Provide the [X, Y] coordinate of the cell's center where the given text is located.  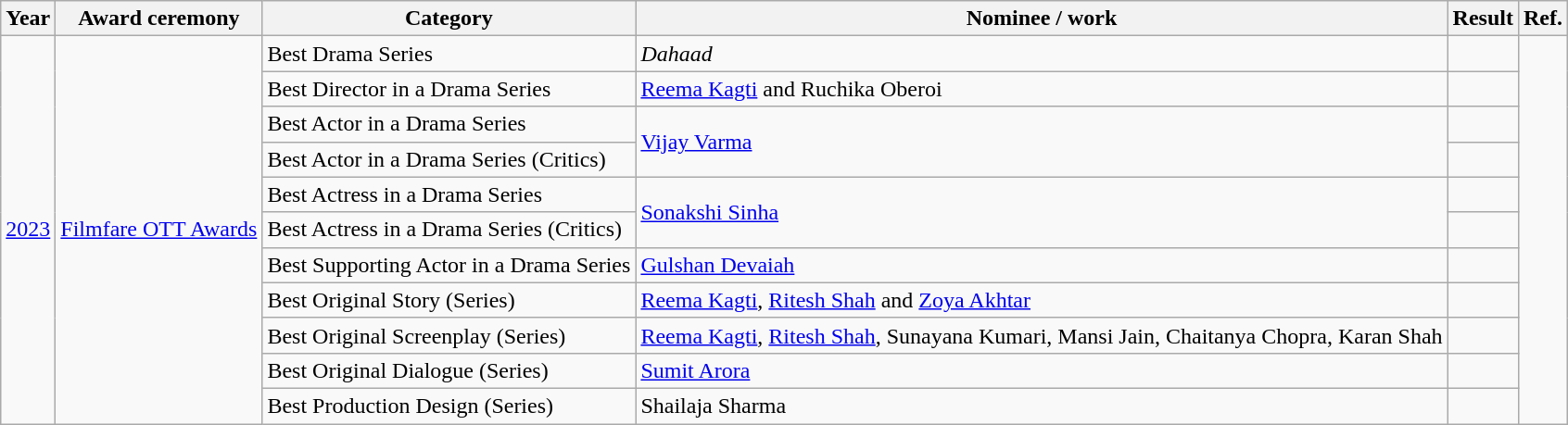
Filmfare OTT Awards [159, 230]
Best Production Design (Series) [449, 406]
Best Original Dialogue (Series) [449, 370]
Year [28, 19]
Category [449, 19]
Sumit Arora [1042, 370]
Ref. [1542, 19]
Best Actress in a Drama Series (Critics) [449, 230]
Best Actress in a Drama Series [449, 194]
Best Actor in a Drama Series (Critics) [449, 159]
Best Original Story (Series) [449, 300]
Reema Kagti and Ruchika Oberoi [1042, 89]
Result [1483, 19]
Gulshan Devaiah [1042, 265]
Award ceremony [159, 19]
Best Drama Series [449, 54]
Shailaja Sharma [1042, 406]
2023 [28, 230]
Vijay Varma [1042, 142]
Sonakshi Sinha [1042, 212]
Best Supporting Actor in a Drama Series [449, 265]
Best Original Screenplay (Series) [449, 335]
Best Actor in a Drama Series [449, 124]
Reema Kagti, Ritesh Shah, Sunayana Kumari, Mansi Jain, Chaitanya Chopra, Karan Shah [1042, 335]
Best Director in a Drama Series [449, 89]
Nominee / work [1042, 19]
Reema Kagti, Ritesh Shah and Zoya Akhtar [1042, 300]
Dahaad [1042, 54]
